For the text-containing cell, return its midpoint in (X, Y) coordinate format. 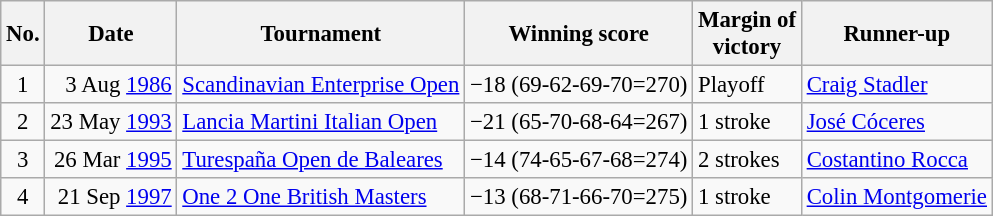
−13 (68-71-66-70=275) (579, 197)
−21 (65-70-68-64=267) (579, 122)
Tournament (321, 34)
Margin ofvictory (748, 34)
Lancia Martini Italian Open (321, 122)
Craig Stadler (896, 85)
21 Sep 1997 (111, 197)
One 2 One British Masters (321, 197)
23 May 1993 (111, 122)
2 strokes (748, 160)
Colin Montgomerie (896, 197)
Runner-up (896, 34)
−18 (69-62-69-70=270) (579, 85)
3 (23, 160)
3 Aug 1986 (111, 85)
José Cóceres (896, 122)
Playoff (748, 85)
Turespaña Open de Baleares (321, 160)
2 (23, 122)
Costantino Rocca (896, 160)
Date (111, 34)
Winning score (579, 34)
−14 (74-65-67-68=274) (579, 160)
1 (23, 85)
4 (23, 197)
No. (23, 34)
Scandinavian Enterprise Open (321, 85)
26 Mar 1995 (111, 160)
